From the cell containing the given text, extract its center point as [X, Y] coordinate. 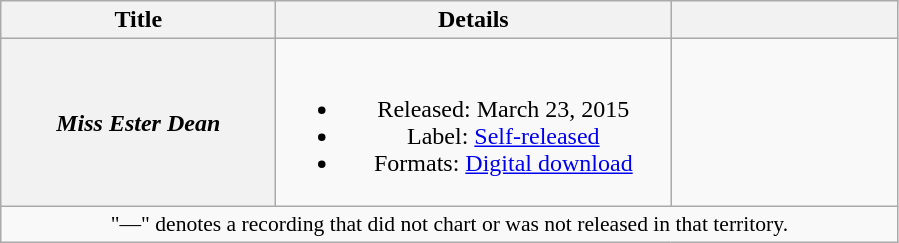
Released: March 23, 2015Label: Self-releasedFormats: Digital download [474, 122]
Miss Ester Dean [138, 122]
"—" denotes a recording that did not chart or was not released in that territory. [450, 224]
Title [138, 20]
Details [474, 20]
